From the cell containing the given text, extract its center point as [X, Y] coordinate. 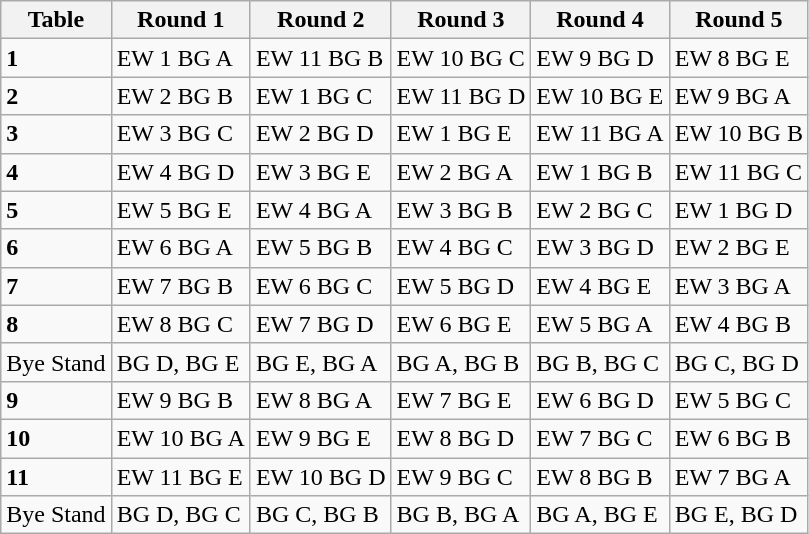
Round 3 [461, 20]
EW 10 BG D [320, 477]
EW 1 BG B [600, 172]
EW 9 BG B [180, 400]
BG C, BG D [738, 362]
EW 11 BG C [738, 172]
EW 3 BG D [600, 248]
1 [56, 58]
EW 4 BG D [180, 172]
Round 1 [180, 20]
EW 11 BG E [180, 477]
EW 10 BG B [738, 134]
EW 9 BG C [461, 477]
EW 8 BG E [738, 58]
EW 4 BG E [600, 286]
BG B, BG A [461, 515]
EW 6 BG A [180, 248]
EW 7 BG E [461, 400]
7 [56, 286]
EW 5 BG D [461, 286]
EW 9 BG A [738, 96]
BG A, BG E [600, 515]
EW 2 BG E [738, 248]
Table [56, 20]
6 [56, 248]
EW 11 BG D [461, 96]
EW 7 BG C [600, 438]
EW 4 BG B [738, 324]
BG E, BG A [320, 362]
EW 4 BG C [461, 248]
EW 7 BG D [320, 324]
EW 5 BG B [320, 248]
EW 6 BG C [320, 286]
EW 5 BG E [180, 210]
BG A, BG B [461, 362]
4 [56, 172]
EW 10 BG E [600, 96]
EW 8 BG A [320, 400]
EW 1 BG C [320, 96]
EW 6 BG B [738, 438]
Round 5 [738, 20]
5 [56, 210]
BG C, BG B [320, 515]
8 [56, 324]
EW 1 BG A [180, 58]
EW 2 BG B [180, 96]
EW 6 BG E [461, 324]
EW 5 BG A [600, 324]
EW 3 BG B [461, 210]
EW 3 BG A [738, 286]
3 [56, 134]
EW 3 BG C [180, 134]
EW 4 BG A [320, 210]
EW 8 BG C [180, 324]
EW 9 BG E [320, 438]
EW 10 BG A [180, 438]
Round 2 [320, 20]
EW 2 BG C [600, 210]
EW 3 BG E [320, 172]
EW 8 BG B [600, 477]
10 [56, 438]
BG D, BG C [180, 515]
EW 1 BG E [461, 134]
Round 4 [600, 20]
9 [56, 400]
EW 9 BG D [600, 58]
EW 7 BG A [738, 477]
11 [56, 477]
BG E, BG D [738, 515]
EW 11 BG B [320, 58]
EW 6 BG D [600, 400]
EW 1 BG D [738, 210]
BG D, BG E [180, 362]
EW 10 BG C [461, 58]
EW 8 BG D [461, 438]
EW 2 BG D [320, 134]
EW 7 BG B [180, 286]
BG B, BG C [600, 362]
EW 11 BG A [600, 134]
EW 2 BG A [461, 172]
EW 5 BG C [738, 400]
2 [56, 96]
